Locate the cell with the specified text and output its (x, y) center coordinate. 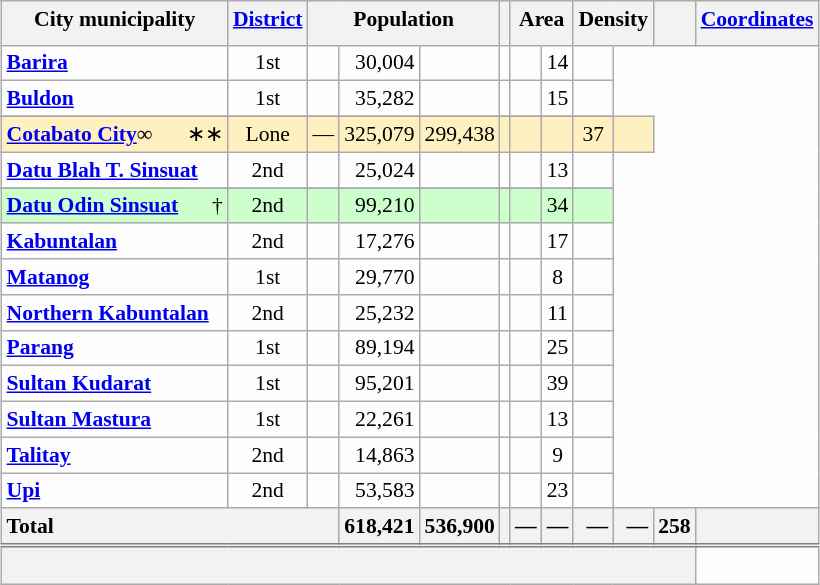
Sultan Mastura (115, 419)
299,438 (460, 134)
Northern Kabuntalan (115, 312)
99,210 (379, 206)
11 (558, 312)
Matanog (115, 277)
39 (558, 384)
District (268, 18)
Lone (268, 134)
9 (558, 455)
618,421 (379, 526)
Barira (115, 63)
Talitay (115, 455)
37 (593, 134)
34 (558, 206)
29,770 (379, 277)
14,863 (379, 455)
Total (171, 526)
258 (674, 526)
Cotabato City∞ (92, 134)
15 (558, 99)
53,583 (379, 490)
∗∗ (204, 134)
Buldon (115, 99)
22,261 (379, 419)
30,004 (379, 63)
17,276 (379, 241)
Kabuntalan (115, 241)
25,232 (379, 312)
23 (558, 490)
† (204, 206)
14 (558, 63)
17 (558, 241)
89,194 (379, 348)
35,282 (379, 99)
City municipality (115, 18)
Parang (115, 348)
Area (542, 18)
Density (613, 18)
Population (404, 18)
Upi (115, 490)
325,079 (379, 134)
536,900 (460, 526)
Datu Blah T. Sinsuat (115, 170)
25,024 (379, 170)
25 (558, 348)
Coordinates (758, 18)
8 (558, 277)
Sultan Kudarat (115, 384)
Datu Odin Sinsuat (92, 206)
95,201 (379, 384)
